Identify which cell holds the provided text, then report its (X, Y) central coordinate. 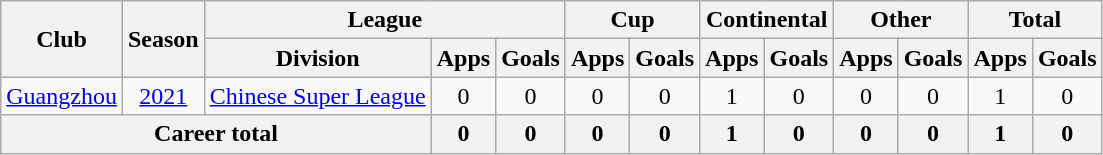
League (384, 20)
Career total (216, 134)
Continental (767, 20)
Cup (632, 20)
2021 (163, 96)
Season (163, 39)
Division (318, 58)
Total (1035, 20)
Chinese Super League (318, 96)
Club (62, 39)
Guangzhou (62, 96)
Other (901, 20)
